Return (x, y) of the center of cell containing provided text 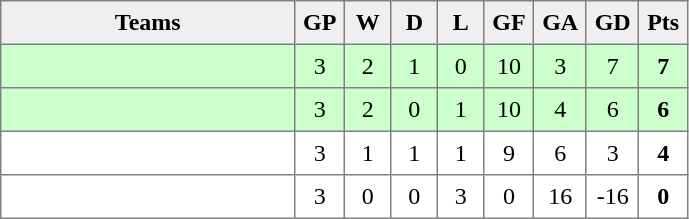
W (368, 23)
GA (560, 23)
16 (560, 197)
-16 (612, 197)
Pts (663, 23)
GF (509, 23)
Teams (148, 23)
L (461, 23)
9 (509, 153)
GP (320, 23)
D (414, 23)
GD (612, 23)
